Extract the [x, y] coordinate from the center of the cell holding the provided text.  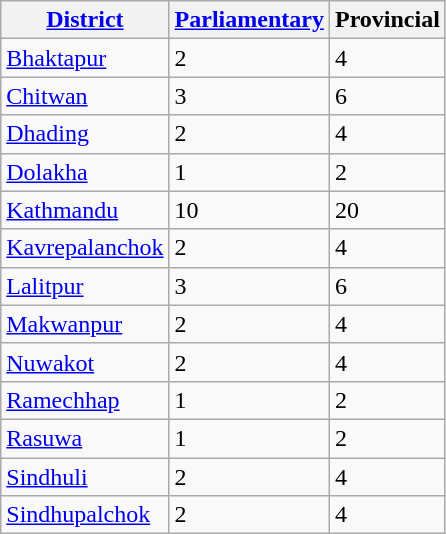
Dhading [85, 134]
Nuwakot [85, 362]
Ramechhap [85, 400]
Sindhuli [85, 477]
Sindhupalchok [85, 515]
Rasuwa [85, 438]
Kavrepalanchok [85, 248]
Provincial [387, 20]
Kathmandu [85, 210]
Lalitpur [85, 286]
Dolakha [85, 172]
10 [249, 210]
Parliamentary [249, 20]
District [85, 20]
Bhaktapur [85, 58]
Makwanpur [85, 324]
Chitwan [85, 96]
20 [387, 210]
